Search for the cell housing the specified text and yield its [X, Y] center coordinate. 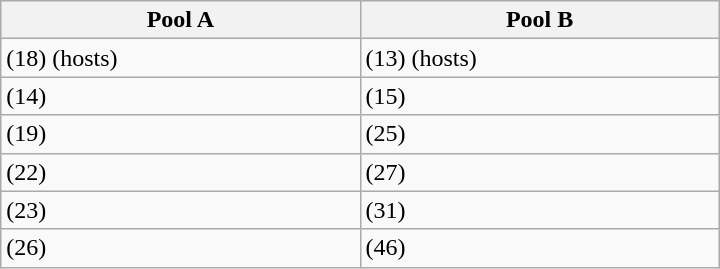
(14) [180, 96]
(13) (hosts) [540, 58]
Pool A [180, 20]
(15) [540, 96]
(18) (hosts) [180, 58]
(27) [540, 172]
(19) [180, 134]
Pool B [540, 20]
(26) [180, 248]
(46) [540, 248]
(25) [540, 134]
(31) [540, 210]
(23) [180, 210]
(22) [180, 172]
